Capture the cell that displays the provided text and extract its [x, y] central coordinate. 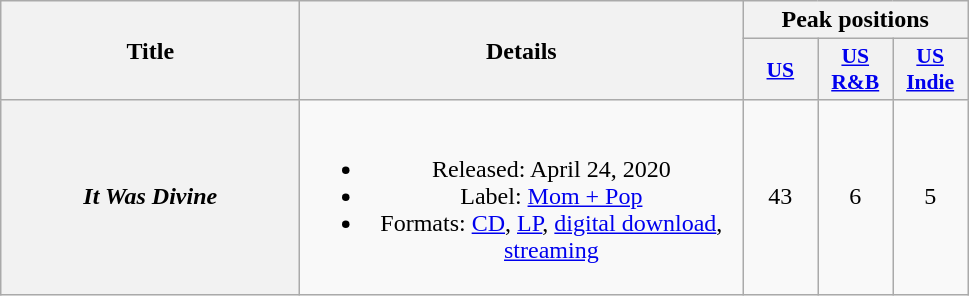
43 [780, 197]
5 [930, 197]
Released: April 24, 2020Label: Mom + PopFormats: CD, LP, digital download, streaming [522, 197]
US Indie [930, 70]
Details [522, 50]
US R&B [856, 70]
Title [150, 50]
Peak positions [856, 20]
It Was Divine [150, 197]
US [780, 70]
6 [856, 197]
